Capture the cell that displays the provided text and extract its (x, y) central coordinate. 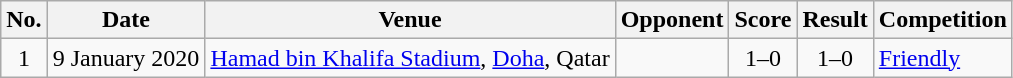
Opponent (672, 20)
Result (835, 20)
Venue (410, 20)
9 January 2020 (126, 58)
No. (24, 20)
Friendly (942, 58)
1 (24, 58)
Hamad bin Khalifa Stadium, Doha, Qatar (410, 58)
Competition (942, 20)
Date (126, 20)
Score (763, 20)
